Return the [X, Y] coordinate for the center point of the cell that contains the specified text.  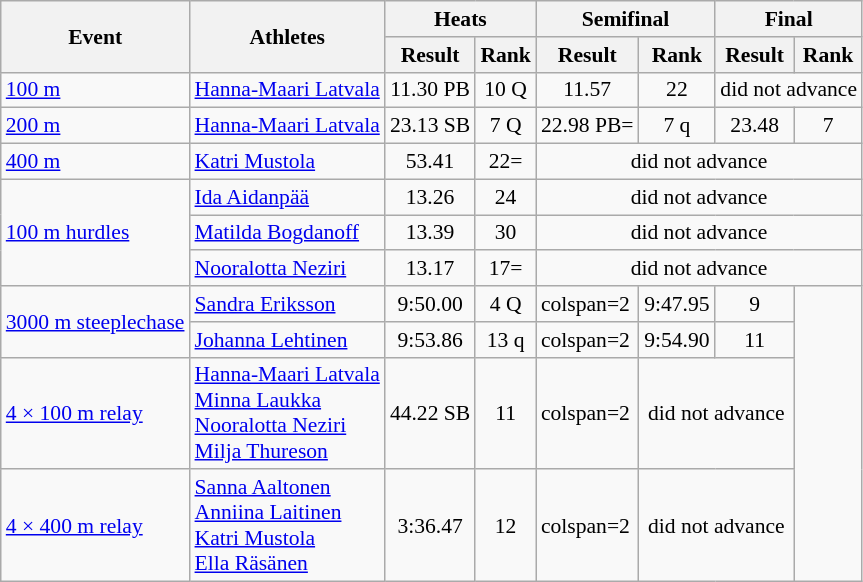
Nooralotta Neziri [288, 269]
11.30 PB [430, 90]
53.41 [430, 162]
Heats [460, 19]
7 Q [506, 126]
4 × 400 m relay [96, 526]
Johanna Lehtinen [288, 340]
13 q [506, 340]
Semifinal [626, 19]
22= [506, 162]
Sanna AaltonenAnniina LaitinenKatri MustolaElla Räsänen [288, 526]
24 [506, 197]
9:54.90 [678, 340]
Matilda Bogdanoff [288, 233]
13.17 [430, 269]
22.98 PB= [588, 126]
Final [788, 19]
10 Q [506, 90]
Athletes [288, 36]
30 [506, 233]
23.13 SB [430, 126]
7 [828, 126]
13.39 [430, 233]
11.57 [588, 90]
Sandra Eriksson [288, 304]
3000 m steeplechase [96, 322]
200 m [96, 126]
9:47.95 [678, 304]
4 × 100 m relay [96, 413]
Ida Aidanpää [288, 197]
100 m [96, 90]
7 q [678, 126]
9 [754, 304]
23.48 [754, 126]
Katri Mustola [288, 162]
44.22 SB [430, 413]
12 [506, 526]
Hanna-Maari LatvalaMinna LaukkaNooralotta NeziriMilja Thureson [288, 413]
3:36.47 [430, 526]
9:53.86 [430, 340]
9:50.00 [430, 304]
100 m hurdles [96, 232]
17= [506, 269]
Event [96, 36]
400 m [96, 162]
22 [678, 90]
4 Q [506, 304]
13.26 [430, 197]
